Provide the [x, y] coordinate of the cell's center where the given text is located.  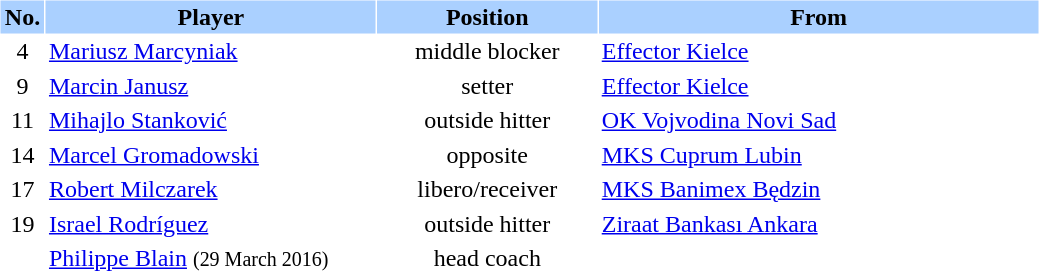
Robert Milczarek [211, 190]
14 [22, 154]
opposite [487, 154]
No. [22, 16]
Position [487, 16]
MKS Banimex Będzin [819, 190]
11 [22, 120]
Marcel Gromadowski [211, 154]
MKS Cuprum Lubin [819, 154]
Mihajlo Stanković [211, 120]
19 [22, 224]
OK Vojvodina Novi Sad [819, 120]
libero/receiver [487, 190]
9 [22, 86]
Player [211, 16]
Marcin Janusz [211, 86]
setter [487, 86]
4 [22, 52]
middle blocker [487, 52]
Israel Rodríguez [211, 224]
17 [22, 190]
From [819, 16]
Ziraat Bankası Ankara [819, 224]
Mariusz Marcyniak [211, 52]
